Detect which cell encompasses the target text, then output its [x, y] center coordinate. 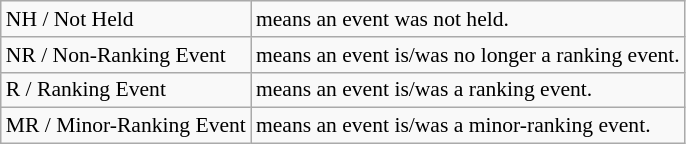
MR / Minor-Ranking Event [126, 126]
means an event was not held. [468, 19]
means an event is/was no longer a ranking event. [468, 55]
NR / Non-Ranking Event [126, 55]
means an event is/was a minor-ranking event. [468, 126]
NH / Not Held [126, 19]
means an event is/was a ranking event. [468, 90]
R / Ranking Event [126, 90]
